Output the [x, y] coordinate of the center of the cell containing the given text.  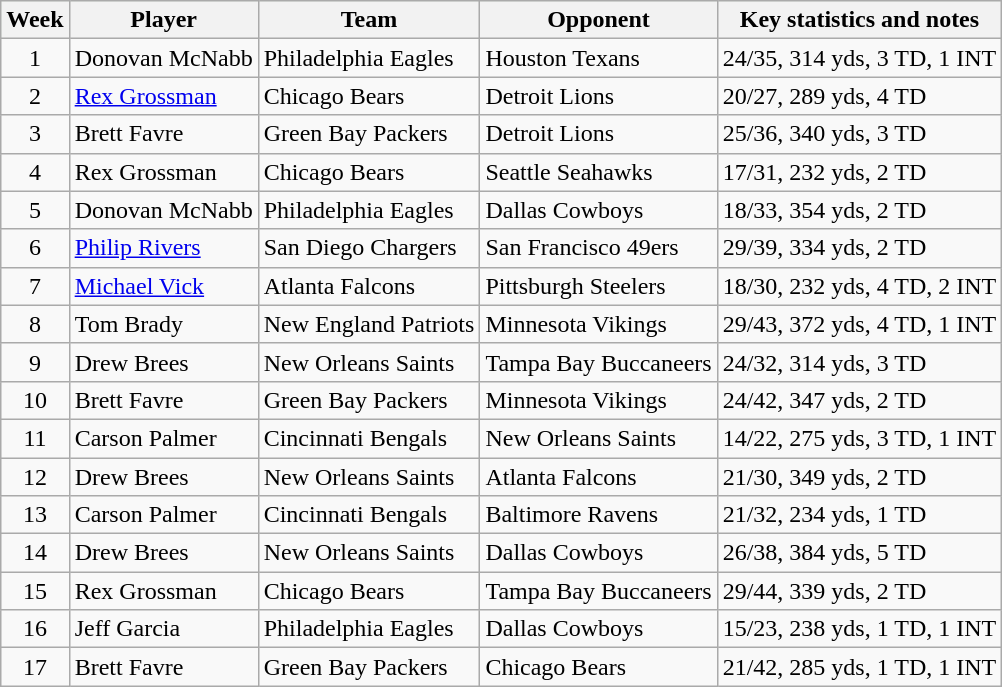
Houston Texans [598, 58]
29/43, 372 yds, 4 TD, 1 INT [860, 324]
Player [164, 20]
21/42, 285 yds, 1 TD, 1 INT [860, 667]
Team [369, 20]
18/33, 354 yds, 2 TD [860, 210]
14 [35, 553]
14/22, 275 yds, 3 TD, 1 INT [860, 438]
15/23, 238 yds, 1 TD, 1 INT [860, 629]
29/39, 334 yds, 2 TD [860, 248]
17/31, 232 yds, 2 TD [860, 172]
8 [35, 324]
5 [35, 210]
24/42, 347 yds, 2 TD [860, 400]
11 [35, 438]
13 [35, 515]
San Francisco 49ers [598, 248]
Week [35, 20]
Key statistics and notes [860, 20]
25/36, 340 yds, 3 TD [860, 134]
16 [35, 629]
24/35, 314 yds, 3 TD, 1 INT [860, 58]
Seattle Seahawks [598, 172]
2 [35, 96]
21/32, 234 yds, 1 TD [860, 515]
18/30, 232 yds, 4 TD, 2 INT [860, 286]
20/27, 289 yds, 4 TD [860, 96]
12 [35, 477]
7 [35, 286]
4 [35, 172]
26/38, 384 yds, 5 TD [860, 553]
Opponent [598, 20]
29/44, 339 yds, 2 TD [860, 591]
15 [35, 591]
Michael Vick [164, 286]
Jeff Garcia [164, 629]
1 [35, 58]
17 [35, 667]
9 [35, 362]
New England Patriots [369, 324]
Tom Brady [164, 324]
24/32, 314 yds, 3 TD [860, 362]
Baltimore Ravens [598, 515]
21/30, 349 yds, 2 TD [860, 477]
Pittsburgh Steelers [598, 286]
3 [35, 134]
Philip Rivers [164, 248]
10 [35, 400]
San Diego Chargers [369, 248]
6 [35, 248]
